Extract the (X, Y) coordinate from the center of the cell holding the provided text.  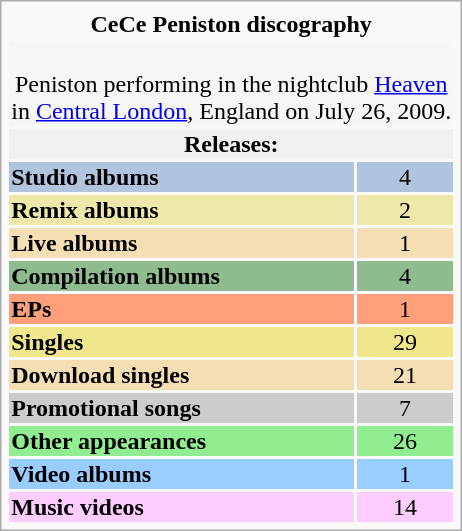
29 (405, 342)
7 (405, 408)
Video albums (182, 474)
14 (405, 507)
EPs (182, 309)
Promotional songs (182, 408)
Download singles (182, 375)
Peniston performing in the nightclub Heaven in Central London, England on July 26, 2009. (232, 84)
Compilation albums (182, 276)
Remix albums (182, 210)
26 (405, 441)
Live albums (182, 243)
Releases: (232, 144)
Other appearances (182, 441)
2 (405, 210)
Singles (182, 342)
21 (405, 375)
Studio albums (182, 177)
CeCe Peniston discography (232, 24)
Music videos (182, 507)
